From the cell containing the given text, extract its center point as [x, y] coordinate. 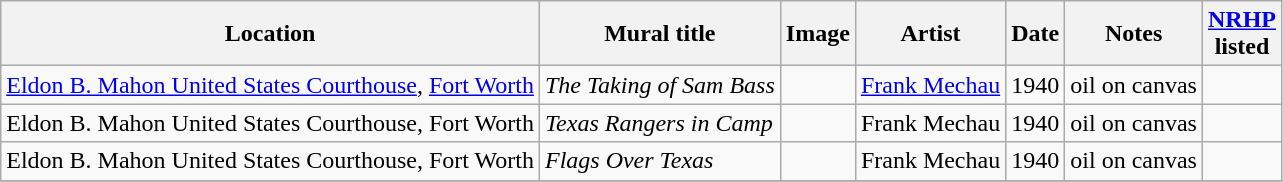
Texas Rangers in Camp [660, 123]
Date [1036, 34]
Mural title [660, 34]
The Taking of Sam Bass [660, 85]
NRHPlisted [1242, 34]
Notes [1134, 34]
Location [270, 34]
Image [818, 34]
Artist [930, 34]
Flags Over Texas [660, 161]
